Find where the given text appears and provide that cell's center as [X, Y] coordinate. 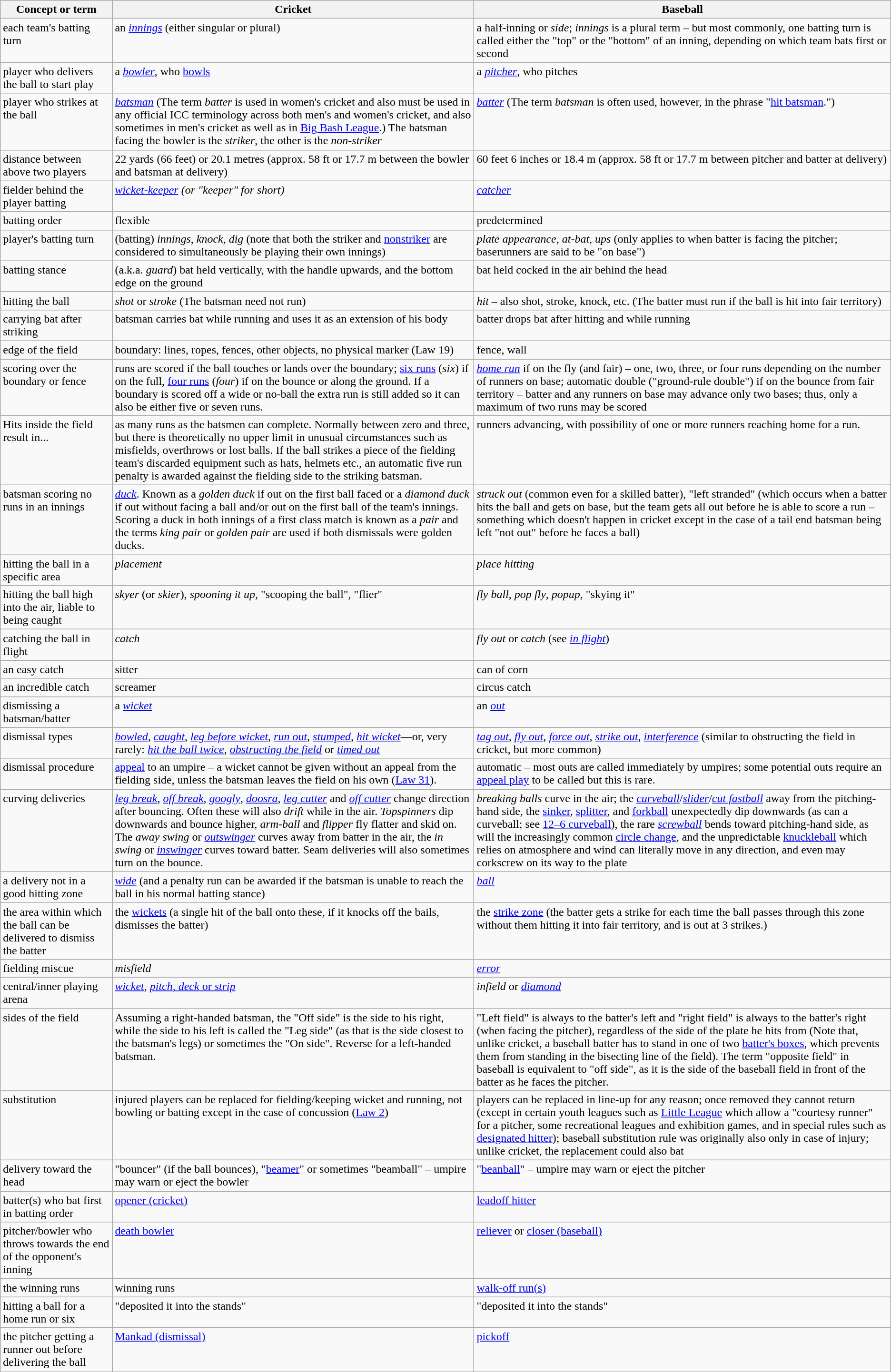
a wicket [293, 712]
"bouncer" (if the ball bounces), "beamer" or sometimes "beamball" – umpire may warn or eject the bowler [293, 1176]
batting stance [56, 276]
fly out or catch (see in flight) [683, 645]
wicket-keeper (or "keeper" for short) [293, 196]
dismissing a batsman/batter [56, 712]
skyer (or skier), spooning it up, "scooping the ball", "flier" [293, 608]
leadoff hitter [683, 1206]
place hitting [683, 570]
batsman carries bat while running and uses it as an extension of his body [293, 325]
reliever or closer (baseball) [683, 1250]
wide (and a penalty run can be awarded if the batsman is unable to reach the ball in his normal batting stance) [293, 887]
placement [293, 570]
hitting a ball for a home run or six [56, 1312]
a delivery not in a good hitting zone [56, 887]
ball [683, 887]
fence, wall [683, 350]
(a.k.a. guard) bat held vertically, with the handle upwards, and the bottom edge on the ground [293, 276]
walk-off run(s) [683, 1288]
fielder behind the player batting [56, 196]
an easy catch [56, 669]
each team's batting turn [56, 40]
a bowler, who bowls [293, 78]
sitter [293, 669]
can of corn [683, 669]
catch [293, 645]
boundary: lines, ropes, fences, other objects, no physical marker (Law 19) [293, 350]
hitting the ball in a specific area [56, 570]
batter (The term batsman is often used, however, in the phrase "hit batsman.") [683, 122]
the area within which the ball can be delivered to dismiss the batter [56, 931]
circus catch [683, 687]
scoring over the boundary or fence [56, 387]
curving deliveries [56, 831]
hitting the ball [56, 301]
bat held cocked in the air behind the head [683, 276]
substitution [56, 1126]
hitting the ball high into the air, liable to being caught [56, 608]
appeal to an umpire – a wicket cannot be given without an appeal from the fielding side, unless the batsman leaves the field on his own (Law 31). [293, 774]
"beanball" – umpire may warn or eject the pitcher [683, 1176]
carrying bat after striking [56, 325]
screamer [293, 687]
dismissal types [56, 743]
player's batting turn [56, 245]
hit – also shot, stroke, knock, etc. (The batter must run if the ball is hit into fair territory) [683, 301]
sides of the field [56, 1049]
catcher [683, 196]
the winning runs [56, 1288]
wicket, pitch, deck or strip [293, 992]
plate appearance, at-bat, ups (only applies to when batter is facing the pitcher; baserunners are said to be "on base") [683, 245]
batting order [56, 221]
catching the ball in flight [56, 645]
misfield [293, 968]
fly ball, pop fly, popup, "skying it" [683, 608]
a pitcher, who pitches [683, 78]
delivery toward the head [56, 1176]
death bowler [293, 1250]
infield or diamond [683, 992]
Concept or term [56, 10]
injured players can be replaced for fielding/keeping wicket and running, not bowling or batting except in the case of concussion (Law 2) [293, 1126]
runners advancing, with possibility of one or more runners reaching home for a run. [683, 451]
the wickets (a single hit of the ball onto these, if it knocks off the bails, dismisses the batter) [293, 931]
an incredible catch [56, 687]
pickoff [683, 1350]
predetermined [683, 221]
player who strikes at the ball [56, 122]
Mankad (dismissal) [293, 1350]
central/inner playing arena [56, 992]
bowled, caught, leg before wicket, run out, stumped, hit wicket—or, very rarely: hit the ball twice, obstructing the field or timed out [293, 743]
flexible [293, 221]
player who delivers the ball to start play [56, 78]
error [683, 968]
tag out, fly out, force out, strike out, interference (similar to obstructing the field in cricket, but more common) [683, 743]
distance between above two players [56, 166]
Cricket [293, 10]
fielding miscue [56, 968]
dismissal procedure [56, 774]
edge of the field [56, 350]
an out [683, 712]
automatic – most outs are called immediately by umpires; some potential outs require an appeal play to be called but this is rare. [683, 774]
an innings (either singular or plural) [293, 40]
batsman scoring no runs in an innings [56, 520]
batter drops bat after hitting and while running [683, 325]
pitcher/bowler who throws towards the end of the opponent's inning [56, 1250]
Hits inside the field result in... [56, 451]
(batting) innings, knock, dig (note that both the striker and nonstriker are considered to simultaneously be playing their own innings) [293, 245]
the pitcher getting a runner out before delivering the ball [56, 1350]
60 feet 6 inches or 18.4 m (approx. 58 ft or 17.7 m between pitcher and batter at delivery) [683, 166]
Baseball [683, 10]
winning runs [293, 1288]
batter(s) who bat first in batting order [56, 1206]
opener (cricket) [293, 1206]
shot or stroke (The batsman need not run) [293, 301]
22 yards (66 feet) or 20.1 metres (approx. 58 ft or 17.7 m between the bowler and batsman at delivery) [293, 166]
